Return the [X, Y] coordinate for the center point of the cell that contains the specified text.  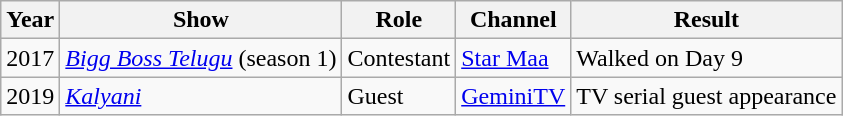
Channel [514, 20]
Walked on Day 9 [706, 58]
2017 [30, 58]
Role [399, 20]
TV serial guest appearance [706, 96]
Bigg Boss Telugu (season 1) [201, 58]
Show [201, 20]
Guest [399, 96]
2019 [30, 96]
GeminiTV [514, 96]
Contestant [399, 58]
Kalyani [201, 96]
Star Maa [514, 58]
Result [706, 20]
Year [30, 20]
